Return the (X, Y) coordinate for the center point of the cell that contains the specified text.  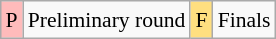
P (11, 20)
Finals (244, 20)
F (201, 20)
Preliminary round (107, 20)
